Return the (x, y) coordinate for the center point of the cell that contains the specified text.  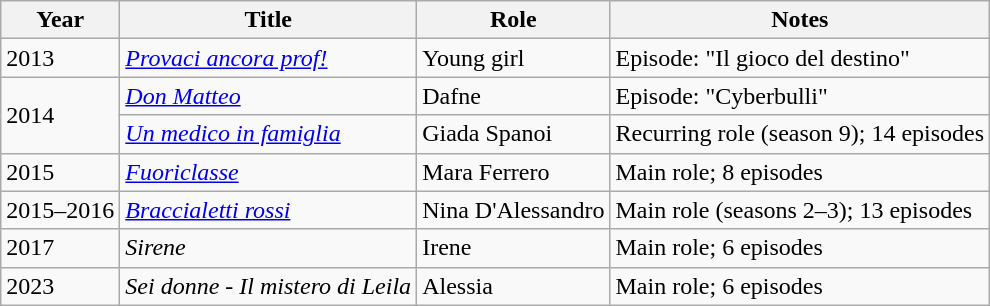
Sei donne - Il mistero di Leila (268, 286)
Episode: "Cyberbulli" (800, 96)
Mara Ferrero (514, 172)
2023 (60, 286)
Sirene (268, 248)
Title (268, 20)
Role (514, 20)
2017 (60, 248)
Year (60, 20)
2015 (60, 172)
Un medico in famiglia (268, 134)
2015–2016 (60, 210)
2014 (60, 115)
Nina D'Alessandro (514, 210)
Irene (514, 248)
Giada Spanoi (514, 134)
Dafne (514, 96)
Fuoriclasse (268, 172)
Braccialetti rossi (268, 210)
Notes (800, 20)
Episode: "Il gioco del destino" (800, 58)
2013 (60, 58)
Young girl (514, 58)
Recurring role (season 9); 14 episodes (800, 134)
Provaci ancora prof! (268, 58)
Don Matteo (268, 96)
Main role; 8 episodes (800, 172)
Main role (seasons 2–3); 13 episodes (800, 210)
Alessia (514, 286)
